Find where the given text appears and provide that cell's center as (x, y) coordinate. 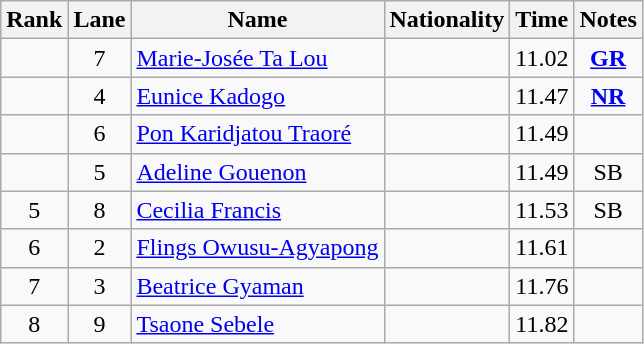
Tsaone Sebele (258, 324)
Marie-Josée Ta Lou (258, 58)
Notes (608, 20)
4 (100, 96)
Cecilia Francis (258, 210)
Time (542, 20)
Lane (100, 20)
2 (100, 248)
GR (608, 58)
11.53 (542, 210)
11.76 (542, 286)
Eunice Kadogo (258, 96)
11.82 (542, 324)
NR (608, 96)
Adeline Gouenon (258, 172)
Pon Karidjatou Traoré (258, 134)
11.47 (542, 96)
11.61 (542, 248)
11.02 (542, 58)
Nationality (447, 20)
9 (100, 324)
Beatrice Gyaman (258, 286)
Flings Owusu-Agyapong (258, 248)
3 (100, 286)
Name (258, 20)
Rank (34, 20)
